Capture the cell that displays the provided text and extract its (X, Y) central coordinate. 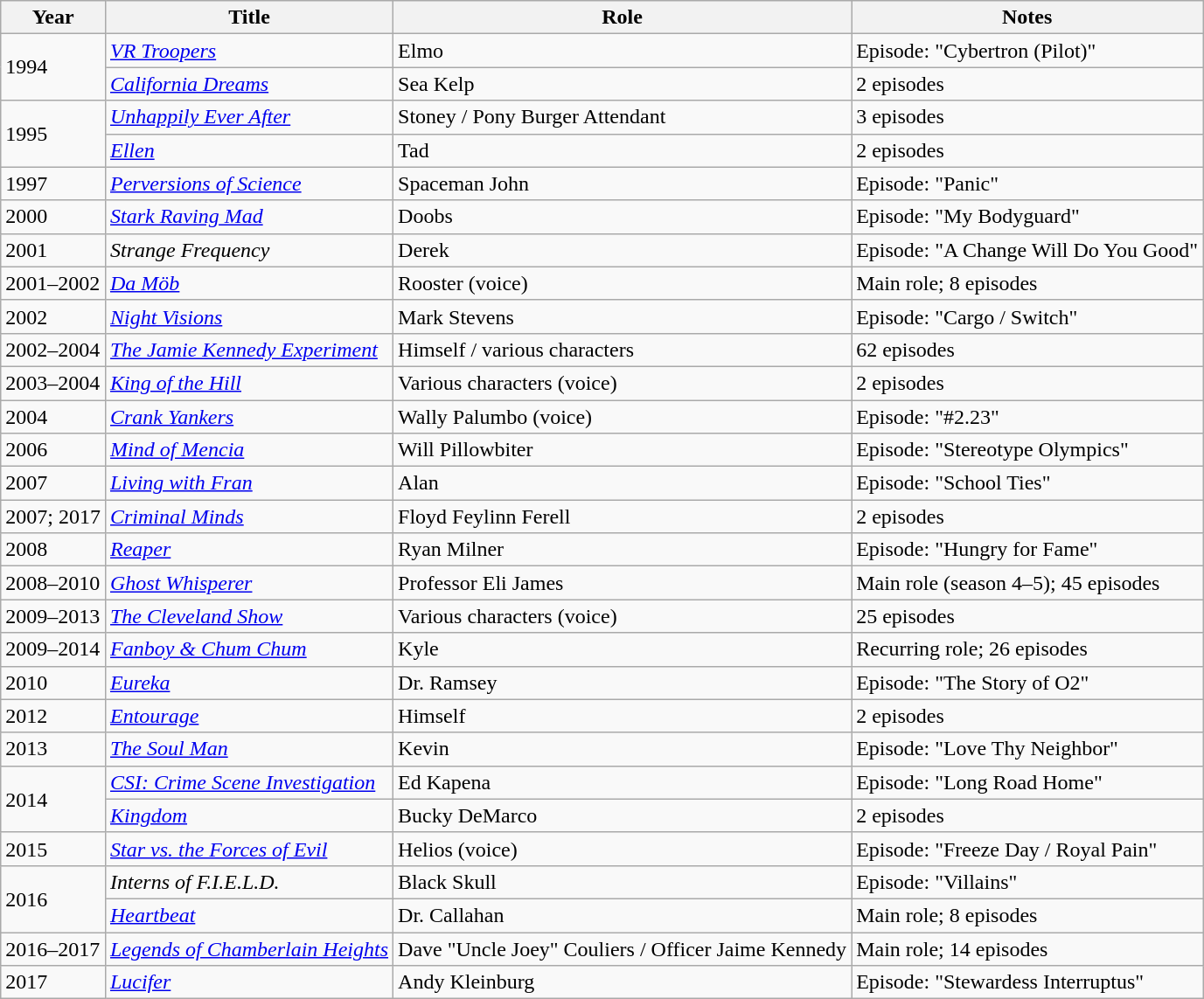
Episode: "Cybertron (Pilot)" (1027, 51)
1997 (53, 184)
2007 (53, 483)
Episode: "My Bodyguard" (1027, 217)
Episode: "A Change Will Do You Good" (1027, 250)
Interns of F.I.E.L.D. (248, 882)
Episode: "School Ties" (1027, 483)
Mark Stevens (623, 316)
2002 (53, 316)
Spaceman John (623, 184)
Episode: "Panic" (1027, 184)
Himself (623, 716)
2017 (53, 982)
Criminal Minds (248, 517)
Ghost Whisperer (248, 583)
Episode: "The Story of O2" (1027, 683)
2015 (53, 849)
62 episodes (1027, 350)
Episode: "Long Road Home" (1027, 782)
California Dreams (248, 84)
Himself / various characters (623, 350)
The Soul Man (248, 749)
Floyd Feylinn Ferell (623, 517)
2012 (53, 716)
1995 (53, 134)
2008–2010 (53, 583)
Dr. Ramsey (623, 683)
Alan (623, 483)
Reaper (248, 550)
2008 (53, 550)
Title (248, 17)
Role (623, 17)
Strange Frequency (248, 250)
Mind of Mencia (248, 450)
CSI: Crime Scene Investigation (248, 782)
2016–2017 (53, 948)
2000 (53, 217)
Main role; 14 episodes (1027, 948)
The Cleveland Show (248, 616)
Bucky DeMarco (623, 815)
Episode: "Cargo / Switch" (1027, 316)
Legends of Chamberlain Heights (248, 948)
Sea Kelp (623, 84)
Year (53, 17)
Episode: "Freeze Day / Royal Pain" (1027, 849)
Doobs (623, 217)
2010 (53, 683)
2009–2014 (53, 649)
Unhappily Ever After (248, 117)
3 episodes (1027, 117)
Main role (season 4–5); 45 episodes (1027, 583)
Lucifer (248, 982)
Notes (1027, 17)
VR Troopers (248, 51)
Star vs. the Forces of Evil (248, 849)
2001–2002 (53, 283)
2002–2004 (53, 350)
Fanboy & Chum Chum (248, 649)
Episode: "Villains" (1027, 882)
Perversions of Science (248, 184)
2016 (53, 898)
2001 (53, 250)
Ellen (248, 150)
Heartbeat (248, 915)
Episode: "Love Thy Neighbor" (1027, 749)
Stark Raving Mad (248, 217)
Tad (623, 150)
2003–2004 (53, 383)
Black Skull (623, 882)
Crank Yankers (248, 417)
Eureka (248, 683)
2009–2013 (53, 616)
Kingdom (248, 815)
Recurring role; 26 episodes (1027, 649)
Rooster (voice) (623, 283)
Episode: "Stereotype Olympics" (1027, 450)
2007; 2017 (53, 517)
Da Möb (248, 283)
Andy Kleinburg (623, 982)
Dr. Callahan (623, 915)
2004 (53, 417)
2014 (53, 799)
Episode: "Stewardess Interruptus" (1027, 982)
Night Visions (248, 316)
Will Pillowbiter (623, 450)
2006 (53, 450)
Entourage (248, 716)
Wally Palumbo (voice) (623, 417)
Helios (voice) (623, 849)
Ed Kapena (623, 782)
Stoney / Pony Burger Attendant (623, 117)
1994 (53, 67)
Professor Eli James (623, 583)
Episode: "#2.23" (1027, 417)
Ryan Milner (623, 550)
King of the Hill (248, 383)
The Jamie Kennedy Experiment (248, 350)
2013 (53, 749)
Living with Fran (248, 483)
25 episodes (1027, 616)
Dave "Uncle Joey" Couliers / Officer Jaime Kennedy (623, 948)
Elmo (623, 51)
Kyle (623, 649)
Derek (623, 250)
Episode: "Hungry for Fame" (1027, 550)
Kevin (623, 749)
